Pinpoint the cell where the given text exists, returning its (x, y) midpoint coordinate. 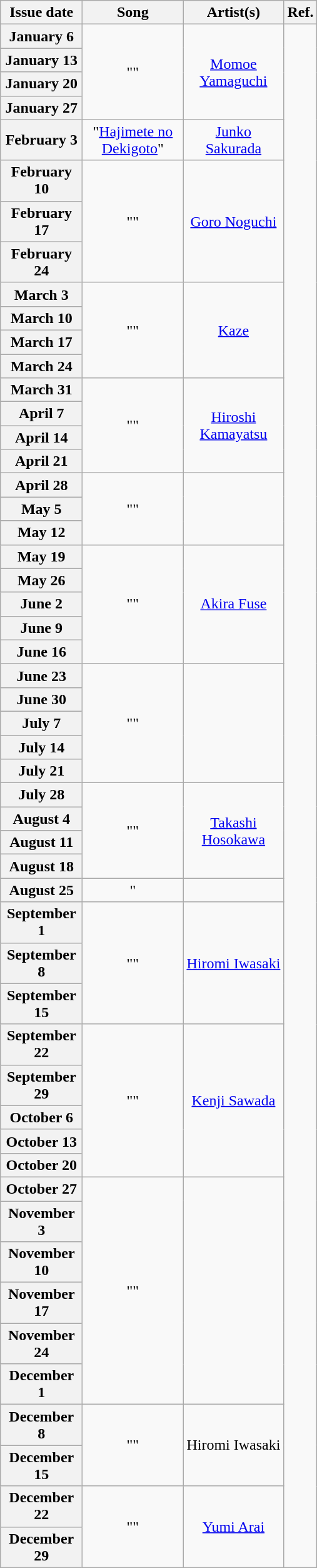
April 28 (41, 485)
June 2 (41, 604)
Hiroshi Kamayatsu (234, 426)
March 24 (41, 366)
June 30 (41, 699)
May 5 (41, 509)
July 7 (41, 723)
September 8 (41, 963)
August 25 (41, 890)
October 27 (41, 1189)
May 19 (41, 556)
Kaze (234, 330)
January 27 (41, 108)
August 4 (41, 819)
December 22 (41, 1506)
November 17 (41, 1303)
February 17 (41, 222)
November 3 (41, 1221)
January 20 (41, 84)
February 24 (41, 262)
December 15 (41, 1466)
April 7 (41, 414)
Junko Sakurada (234, 140)
January 13 (41, 60)
March 10 (41, 318)
September 1 (41, 923)
March 3 (41, 294)
June 16 (41, 652)
September 29 (41, 1085)
July 21 (41, 771)
October 13 (41, 1141)
June 9 (41, 628)
"Hajimete no Dekigoto" (133, 140)
January 6 (41, 36)
May 12 (41, 533)
Issue date (41, 13)
July 14 (41, 747)
April 14 (41, 438)
April 21 (41, 461)
September 15 (41, 1004)
December 8 (41, 1425)
March 17 (41, 342)
February 10 (41, 180)
November 10 (41, 1262)
" (133, 890)
December 1 (41, 1385)
February 3 (41, 140)
Momoe Yamaguchi (234, 72)
June 23 (41, 675)
August 11 (41, 843)
July 28 (41, 795)
Artist(s) (234, 13)
Yumi Arai (234, 1527)
May 26 (41, 580)
October 6 (41, 1117)
Ref. (300, 13)
Akira Fuse (234, 604)
October 20 (41, 1165)
Takashi Hosokawa (234, 831)
Kenji Sawada (234, 1100)
November 24 (41, 1343)
September 22 (41, 1044)
August 18 (41, 866)
March 31 (41, 390)
Goro Noguchi (234, 222)
Song (133, 13)
December 29 (41, 1547)
